Capture the cell that displays the provided text and extract its [x, y] central coordinate. 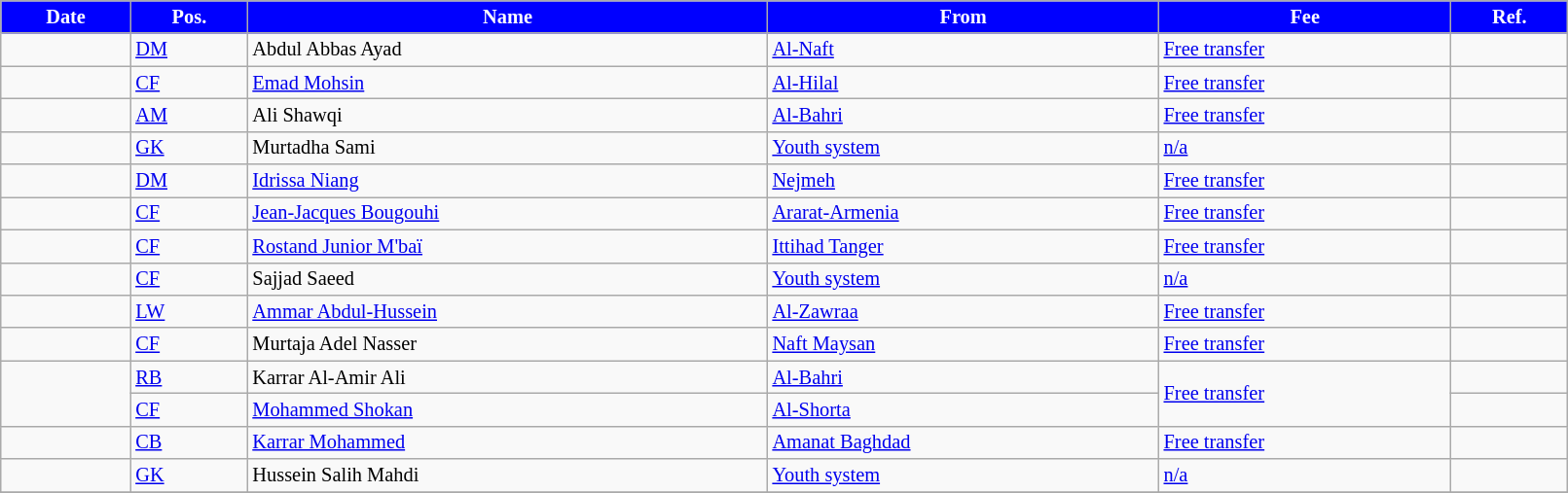
Name [507, 17]
LW [189, 311]
Al-Shorta [964, 409]
Ittihad Tanger [964, 246]
Ali Shawqi [507, 115]
RB [189, 377]
Amanat Baghdad [964, 442]
Ammar Abdul-Hussein [507, 311]
Idrissa Niang [507, 181]
Murtaja Adel Nasser [507, 344]
Nejmeh [964, 181]
Al-Hilal [964, 83]
Ref. [1510, 17]
Ararat-Armenia [964, 213]
Sajjad Saeed [507, 279]
Al-Naft [964, 50]
Pos. [189, 17]
Naft Maysan [964, 344]
Abdul Abbas Ayad [507, 50]
Emad Mohsin [507, 83]
Karrar Mohammed [507, 442]
Hussein Salih Mahdi [507, 475]
Karrar Al-Amir Ali [507, 377]
CB [189, 442]
Fee [1305, 17]
Date [66, 17]
AM [189, 115]
Jean-Jacques Bougouhi [507, 213]
Rostand Junior M'baï [507, 246]
Murtadha Sami [507, 148]
Mohammed Shokan [507, 409]
From [964, 17]
Al-Zawraa [964, 311]
